Provide the (x, y) coordinate of the cell's center where the given text is located.  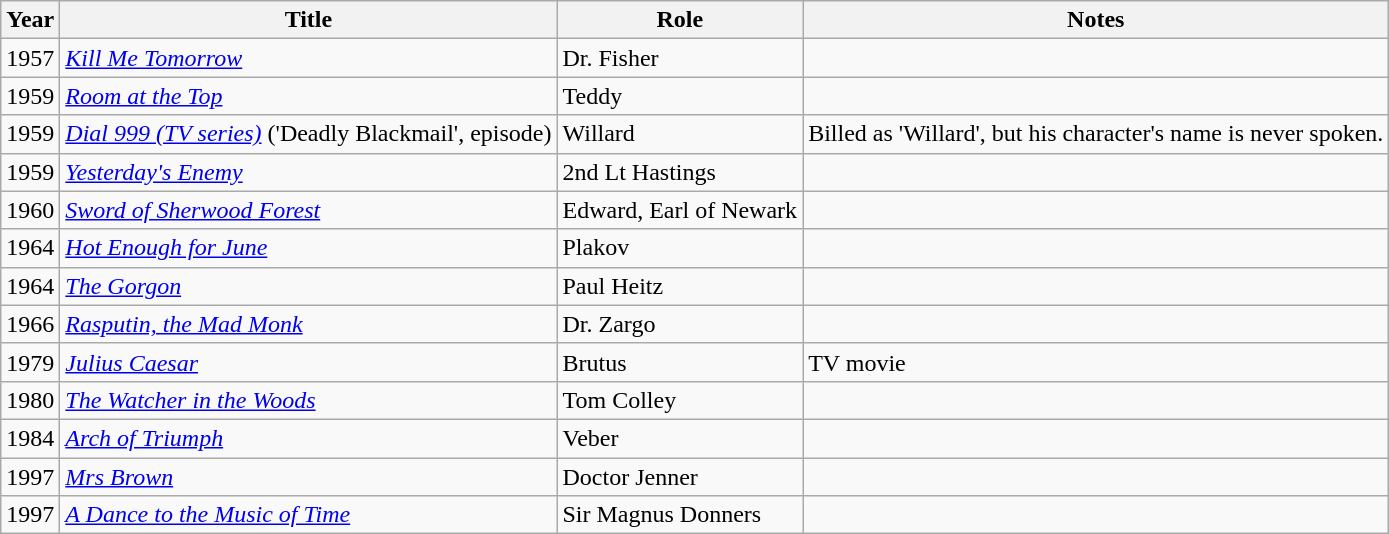
The Gorgon (308, 286)
1980 (30, 400)
Yesterday's Enemy (308, 172)
Doctor Jenner (680, 477)
Rasputin, the Mad Monk (308, 324)
Sir Magnus Donners (680, 515)
Dr. Fisher (680, 58)
Julius Caesar (308, 362)
Dial 999 (TV series) ('Deadly Blackmail', episode) (308, 134)
A Dance to the Music of Time (308, 515)
Willard (680, 134)
TV movie (1096, 362)
The Watcher in the Woods (308, 400)
1966 (30, 324)
Teddy (680, 96)
2nd Lt Hastings (680, 172)
Billed as 'Willard', but his character's name is never spoken. (1096, 134)
Room at the Top (308, 96)
Paul Heitz (680, 286)
1957 (30, 58)
1979 (30, 362)
Plakov (680, 248)
Dr. Zargo (680, 324)
1984 (30, 438)
Year (30, 20)
1960 (30, 210)
Title (308, 20)
Role (680, 20)
Kill Me Tomorrow (308, 58)
Arch of Triumph (308, 438)
Hot Enough for June (308, 248)
Edward, Earl of Newark (680, 210)
Notes (1096, 20)
Veber (680, 438)
Sword of Sherwood Forest (308, 210)
Mrs Brown (308, 477)
Tom Colley (680, 400)
Brutus (680, 362)
